Scan for the cell matching the given text and deliver its (X, Y) coordinate at center. 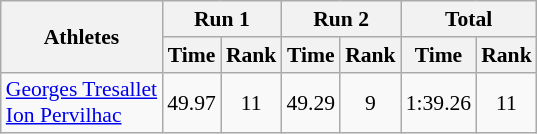
Athletes (82, 36)
49.29 (310, 102)
Run 1 (222, 19)
1:39.26 (438, 102)
9 (370, 102)
Run 2 (340, 19)
Georges TresalletIon Pervilhac (82, 102)
Total (469, 19)
49.97 (192, 102)
